Return the [x, y] coordinate for the center point of the cell that contains the specified text.  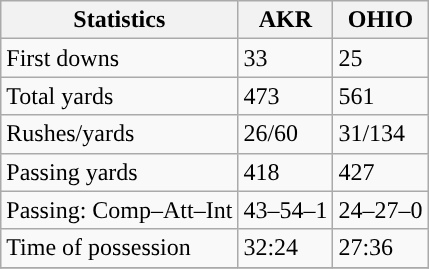
33 [286, 58]
AKR [286, 20]
427 [380, 172]
26/60 [286, 134]
Statistics [120, 20]
Passing: Comp–Att–Int [120, 210]
561 [380, 96]
25 [380, 58]
418 [286, 172]
473 [286, 96]
Total yards [120, 96]
Rushes/yards [120, 134]
First downs [120, 58]
43–54–1 [286, 210]
Time of possession [120, 248]
24–27–0 [380, 210]
32:24 [286, 248]
27:36 [380, 248]
31/134 [380, 134]
Passing yards [120, 172]
OHIO [380, 20]
